Scan for the cell matching the given text and deliver its (X, Y) coordinate at center. 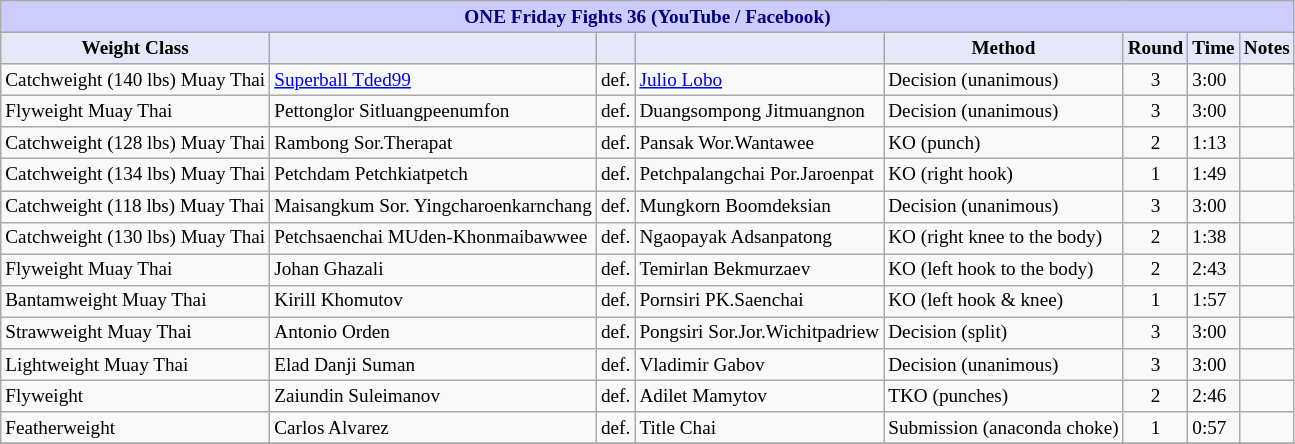
Time (1214, 48)
Adilet Mamytov (760, 396)
TKO (punches) (1004, 396)
1:49 (1214, 175)
Julio Lobo (760, 80)
Mungkorn Boomdeksian (760, 206)
Submission (anaconda choke) (1004, 428)
2:43 (1214, 270)
Notes (1266, 48)
KO (left hook & knee) (1004, 301)
Pongsiri Sor.Jor.Wichitpadriew (760, 333)
1:38 (1214, 238)
Catchweight (140 lbs) Muay Thai (136, 80)
Carlos Alvarez (434, 428)
ONE Friday Fights 36 (YouTube / Facebook) (648, 17)
KO (left hook to the body) (1004, 270)
Ngaopayak Adsanpatong (760, 238)
KO (right hook) (1004, 175)
Superball Tded99 (434, 80)
Catchweight (134 lbs) Muay Thai (136, 175)
Flyweight (136, 396)
Johan Ghazali (434, 270)
Pansak Wor.Wantawee (760, 143)
2:46 (1214, 396)
Decision (split) (1004, 333)
Pettonglor Sitluangpeenumfon (434, 111)
Kirill Khomutov (434, 301)
Temirlan Bekmurzaev (760, 270)
Catchweight (128 lbs) Muay Thai (136, 143)
Elad Danji Suman (434, 365)
Title Chai (760, 428)
Vladimir Gabov (760, 365)
1:13 (1214, 143)
Catchweight (130 lbs) Muay Thai (136, 238)
Weight Class (136, 48)
Petchsaenchai MUden-Khonmaibawwee (434, 238)
KO (right knee to the body) (1004, 238)
Strawweight Muay Thai (136, 333)
Antonio Orden (434, 333)
Round (1156, 48)
Zaiundin Suleimanov (434, 396)
Duangsompong Jitmuangnon (760, 111)
Featherweight (136, 428)
Petchpalangchai Por.Jaroenpat (760, 175)
Catchweight (118 lbs) Muay Thai (136, 206)
Pornsiri PK.Saenchai (760, 301)
1:57 (1214, 301)
Rambong Sor.Therapat (434, 143)
0:57 (1214, 428)
Maisangkum Sor. Yingcharoenkarnchang (434, 206)
KO (punch) (1004, 143)
Petchdam Petchkiatpetch (434, 175)
Lightweight Muay Thai (136, 365)
Bantamweight Muay Thai (136, 301)
Method (1004, 48)
